Find where the given text appears and provide that cell's center as [X, Y] coordinate. 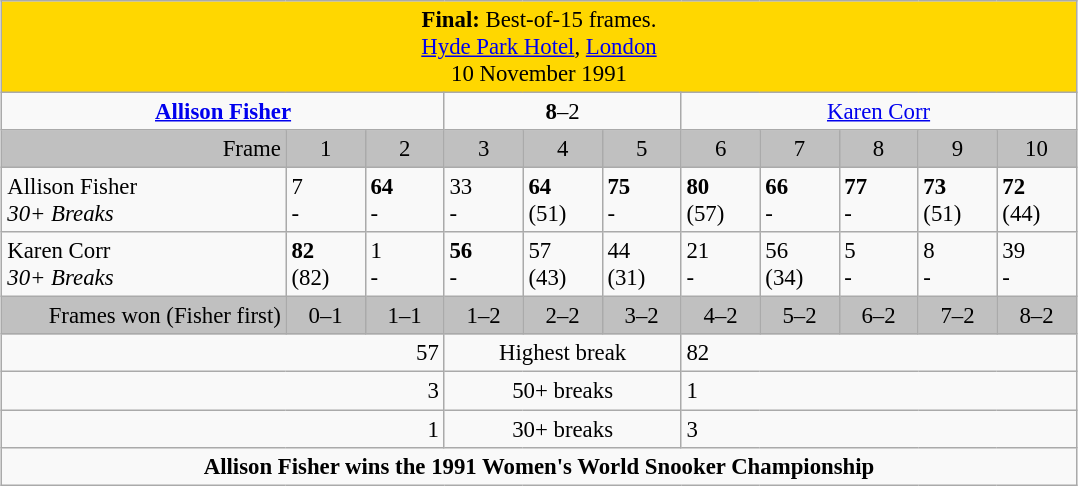
Highest break [562, 353]
56- [484, 264]
5- [878, 264]
77- [878, 200]
10 [1036, 149]
57 [223, 353]
2–2 [562, 316]
6 [720, 149]
5 [642, 149]
30+ breaks [562, 429]
Karen Corr 30+ Breaks [144, 264]
4 [562, 149]
Allison Fisher [223, 112]
1–2 [484, 316]
80(57) [720, 200]
82(82) [326, 264]
75- [642, 200]
82 [878, 353]
44(31) [642, 264]
73(51) [958, 200]
8 [878, 149]
5–2 [800, 316]
0–1 [326, 316]
Frames won (Fisher first) [144, 316]
Allison Fisher 30+ Breaks [144, 200]
2 [404, 149]
4–2 [720, 316]
Frame [144, 149]
Final: Best-of-15 frames.Hyde Park Hotel, London10 November 1991 [539, 47]
9 [958, 149]
1–1 [404, 316]
33- [484, 200]
21- [720, 264]
7- [326, 200]
50+ breaks [562, 391]
Karen Corr [878, 112]
8- [958, 264]
6–2 [878, 316]
64- [404, 200]
56(34) [800, 264]
39- [1036, 264]
7–2 [958, 316]
57(43) [562, 264]
1- [404, 264]
Allison Fisher wins the 1991 Women's World Snooker Championship [539, 466]
66- [800, 200]
72(44) [1036, 200]
64(51) [562, 200]
3–2 [642, 316]
7 [800, 149]
